Determine the (x, y) coordinate at the center of the cell enclosing the given text.  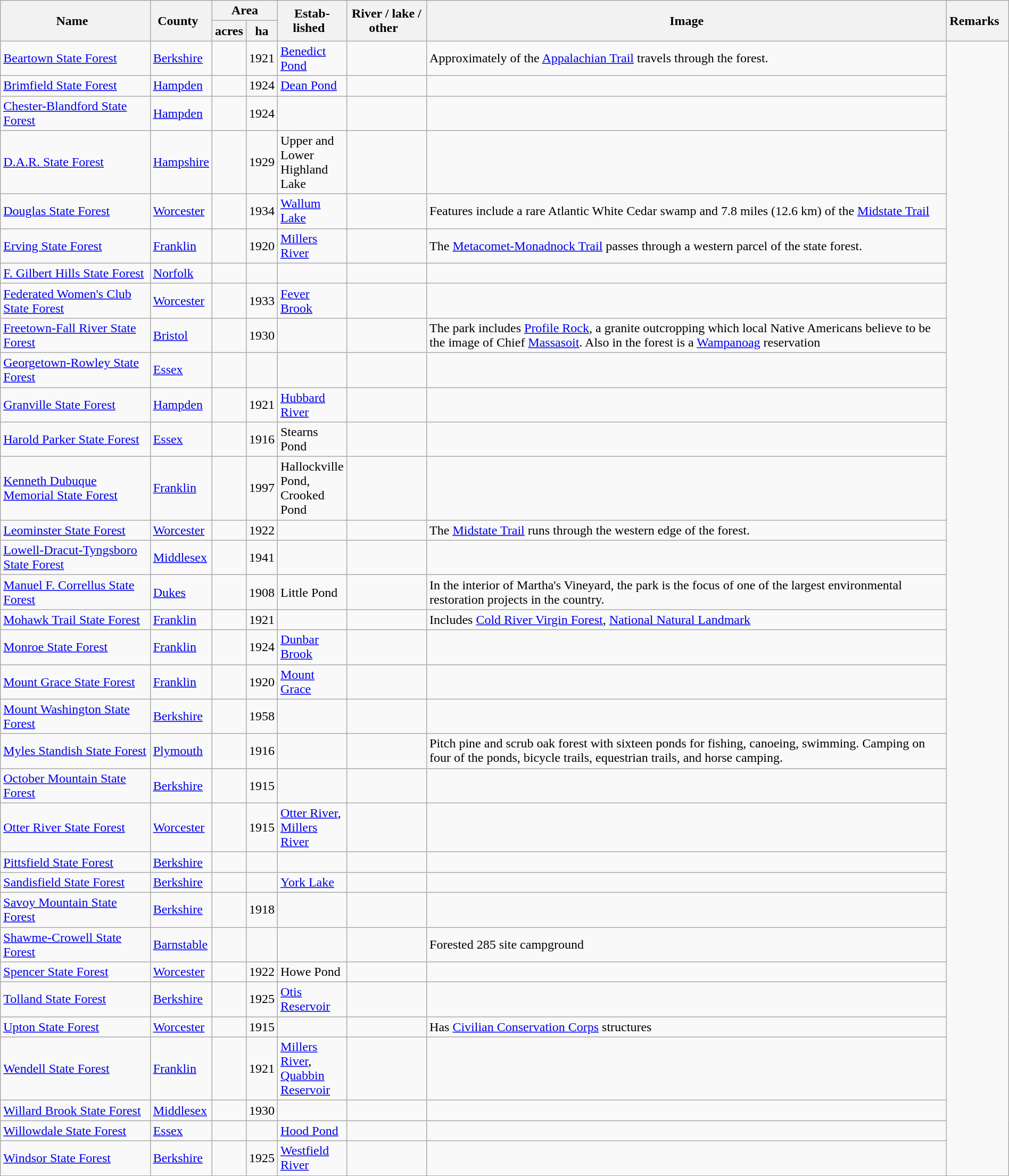
County (181, 21)
Westfield River (312, 1158)
Otter River, Millers River (312, 827)
1934 (262, 211)
Upton State Forest (76, 1027)
1929 (262, 162)
Beartown State Forest (76, 59)
Has Civilian Conservation Corps structures (687, 1027)
Otter River State Forest (76, 827)
Lowell-Dracut-Tyngsboro State Forest (76, 558)
Remarks (978, 21)
Otis Reservoir (312, 1000)
Pittsfield State Forest (76, 862)
The Metacomet-Monadnock Trail passes through a western parcel of the state forest. (687, 246)
In the interior of Martha's Vineyard, the park is the focus of one of the largest environmental restoration projects in the country. (687, 592)
Dean Pond (312, 86)
F. Gilbert Hills State Forest (76, 273)
Tolland State Forest (76, 1000)
Shawme-Crowell State Forest (76, 944)
Image (687, 21)
Hubbard River (312, 405)
Stearns Pond (312, 440)
Federated Women's Club State Forest (76, 300)
Norfolk (181, 273)
Hampshire (181, 162)
Mount Grace State Forest (76, 681)
Name (76, 21)
Brimfield State Forest (76, 86)
Myles Standish State Forest (76, 751)
Savoy Mountain State Forest (76, 909)
Mount Grace (312, 681)
Sandisfield State Forest (76, 882)
York Lake (312, 882)
1997 (262, 489)
Kenneth Dubuque Memorial State Forest (76, 489)
ha (262, 31)
Fever Brook (312, 300)
Willowdale State Forest (76, 1131)
Erving State Forest (76, 246)
Hallockville Pond, Crooked Pond (312, 489)
Leominster State Forest (76, 530)
Barnstable (181, 944)
Mohawk Trail State Forest (76, 620)
Millers River (312, 246)
Plymouth (181, 751)
Little Pond (312, 592)
D.A.R. State Forest (76, 162)
October Mountain State Forest (76, 786)
Upper and Lower Highland Lake (312, 162)
Features include a rare Atlantic White Cedar swamp and 7.8 miles (12.6 km) of the Midstate Trail (687, 211)
Hood Pond (312, 1131)
Includes Cold River Virgin Forest, National Natural Landmark (687, 620)
Douglas State Forest (76, 211)
Approximately of the Appalachian Trail travels through the forest. (687, 59)
Forested 285 site campground (687, 944)
Freetown-Fall River State Forest (76, 335)
Wendell State Forest (76, 1069)
Wallum Lake (312, 211)
River / lake / other (386, 21)
Monroe State Forest (76, 647)
Chester-Blandford State Forest (76, 113)
1918 (262, 909)
Spencer State Forest (76, 972)
Mount Washington State Forest (76, 717)
Windsor State Forest (76, 1158)
Manuel F. Correllus State Forest (76, 592)
Bristol (181, 335)
Area (245, 11)
1958 (262, 717)
Granville State Forest (76, 405)
Millers River, Quabbin Reservoir (312, 1069)
The Midstate Trail runs through the western edge of the forest. (687, 530)
Estab- lished (312, 21)
Georgetown-Rowley State Forest (76, 369)
1908 (262, 592)
acres (229, 31)
1933 (262, 300)
1941 (262, 558)
Willard Brook State Forest (76, 1111)
Benedict Pond (312, 59)
Howe Pond (312, 972)
Harold Parker State Forest (76, 440)
Dunbar Brook (312, 647)
Dukes (181, 592)
